Scan for the cell matching the given text and deliver its [x, y] coordinate at center. 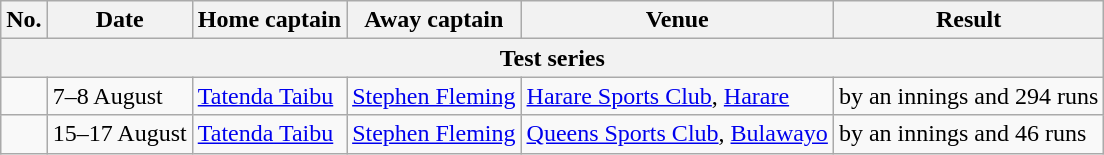
by an innings and 294 runs [968, 96]
15–17 August [120, 134]
Queens Sports Club, Bulawayo [677, 134]
Test series [552, 58]
Harare Sports Club, Harare [677, 96]
Date [120, 20]
Away captain [434, 20]
Home captain [269, 20]
No. [24, 20]
by an innings and 46 runs [968, 134]
Result [968, 20]
7–8 August [120, 96]
Venue [677, 20]
